Search for the cell housing the specified text and yield its (x, y) center coordinate. 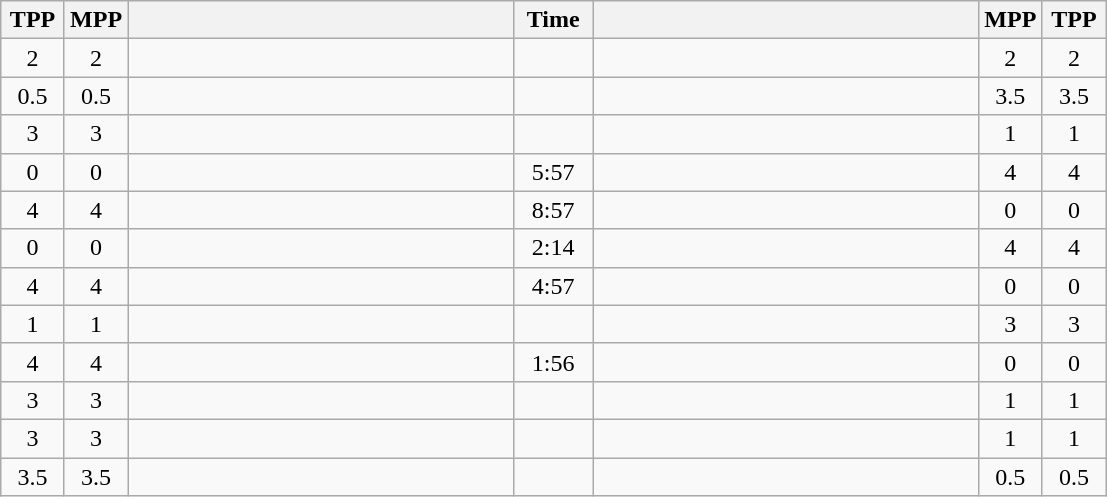
5:57 (554, 172)
2:14 (554, 248)
8:57 (554, 210)
1:56 (554, 362)
Time (554, 20)
4:57 (554, 286)
